Extract the [x, y] coordinate from the center of the cell holding the provided text.  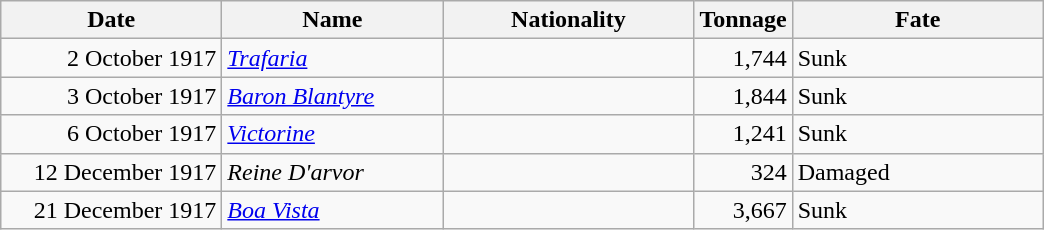
Baron Blantyre [332, 96]
3,667 [743, 210]
1,844 [743, 96]
2 October 1917 [112, 58]
21 December 1917 [112, 210]
Fate [918, 20]
Date [112, 20]
Reine D'arvor [332, 172]
1,744 [743, 58]
Boa Vista [332, 210]
Nationality [568, 20]
Trafaria [332, 58]
Tonnage [743, 20]
1,241 [743, 134]
6 October 1917 [112, 134]
3 October 1917 [112, 96]
12 December 1917 [112, 172]
324 [743, 172]
Name [332, 20]
Victorine [332, 134]
Damaged [918, 172]
